Return [X, Y] of the center of cell containing provided text 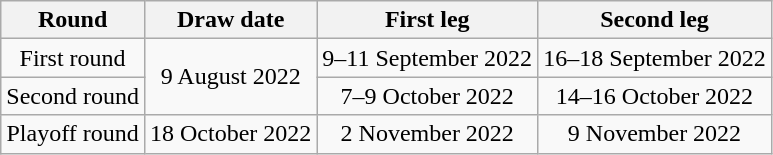
First round [73, 58]
First leg [428, 20]
18 October 2022 [230, 134]
Second round [73, 96]
2 November 2022 [428, 134]
9 November 2022 [655, 134]
14–16 October 2022 [655, 96]
Second leg [655, 20]
16–18 September 2022 [655, 58]
7–9 October 2022 [428, 96]
Draw date [230, 20]
Playoff round [73, 134]
Round [73, 20]
9–11 September 2022 [428, 58]
9 August 2022 [230, 77]
